Detect which cell encompasses the target text, then output its (X, Y) center coordinate. 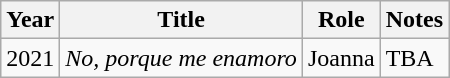
Year (30, 20)
Role (341, 20)
Notes (414, 20)
TBA (414, 58)
2021 (30, 58)
Title (182, 20)
Joanna (341, 58)
No, porque me enamoro (182, 58)
